Identify which cell holds the provided text, then report its (X, Y) central coordinate. 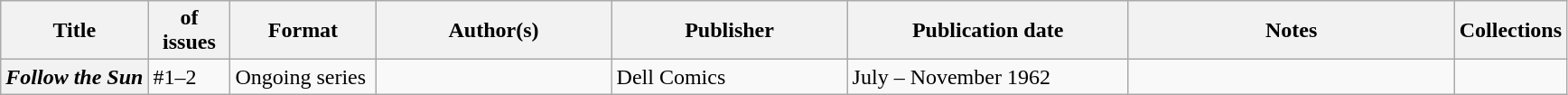
Dell Comics (730, 77)
Follow the Sun (74, 77)
Notes (1292, 31)
July – November 1962 (988, 77)
of issues (190, 31)
Title (74, 31)
Publisher (730, 31)
Format (303, 31)
#1–2 (190, 77)
Ongoing series (303, 77)
Collections (1510, 31)
Publication date (988, 31)
Author(s) (493, 31)
